Output the [X, Y] coordinate of the center of the cell containing the given text.  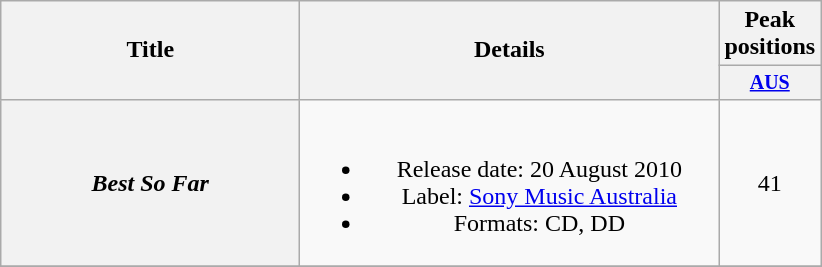
Best So Far [150, 182]
Release date: 20 August 2010Label: Sony Music AustraliaFormats: CD, DD [510, 182]
Details [510, 50]
41 [770, 182]
Peak positions [770, 34]
AUS [770, 82]
Title [150, 50]
